From the cell containing the given text, extract its center point as [x, y] coordinate. 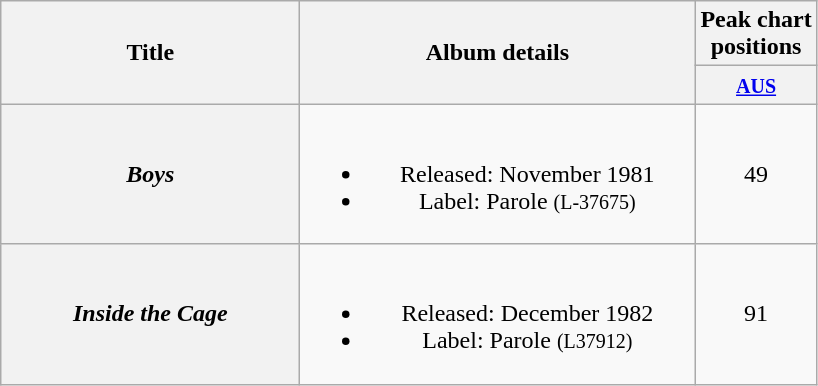
Title [150, 52]
Album details [498, 52]
AUS [756, 85]
Released: November 1981Label: Parole (L-37675) [498, 174]
91 [756, 314]
Peak chartpositions [756, 34]
Released: December 1982Label: Parole (L37912) [498, 314]
49 [756, 174]
Boys [150, 174]
Inside the Cage [150, 314]
